For the text-containing cell, return its midpoint in [X, Y] coordinate format. 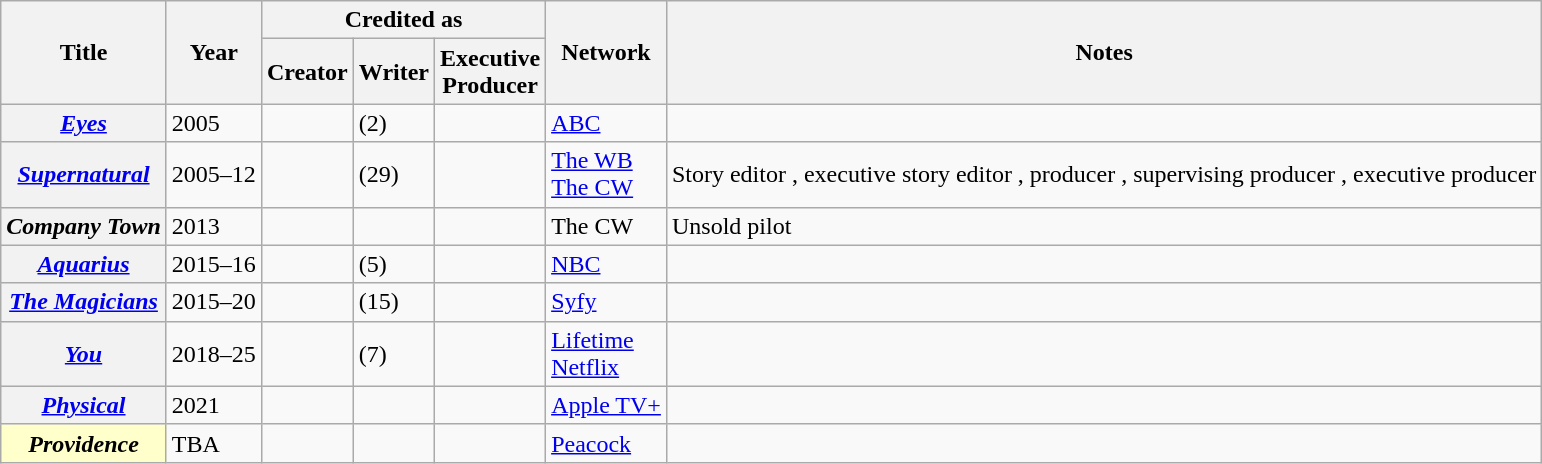
NBC [606, 264]
2005–12 [214, 174]
TBA [214, 443]
Writer [394, 72]
Credited as [403, 20]
(2) [394, 123]
The Magicians [84, 302]
Aquarius [84, 264]
LifetimeNetflix [606, 354]
You [84, 354]
Syfy [606, 302]
Notes [1104, 52]
(29) [394, 174]
Story editor , executive story editor , producer , supervising producer , executive producer [1104, 174]
Creator [307, 72]
Company Town [84, 226]
2015–16 [214, 264]
The CW [606, 226]
(15) [394, 302]
The WBThe CW [606, 174]
Physical [84, 405]
2021 [214, 405]
ExecutiveProducer [490, 72]
Unsold pilot [1104, 226]
Apple TV+ [606, 405]
2015–20 [214, 302]
2018–25 [214, 354]
Peacock [606, 443]
Year [214, 52]
Supernatural [84, 174]
ABC [606, 123]
(5) [394, 264]
2005 [214, 123]
Eyes [84, 123]
Title [84, 52]
(7) [394, 354]
2013 [214, 226]
Network [606, 52]
Providence [84, 443]
